Determine the [X, Y] coordinate at the center of the cell enclosing the given text.  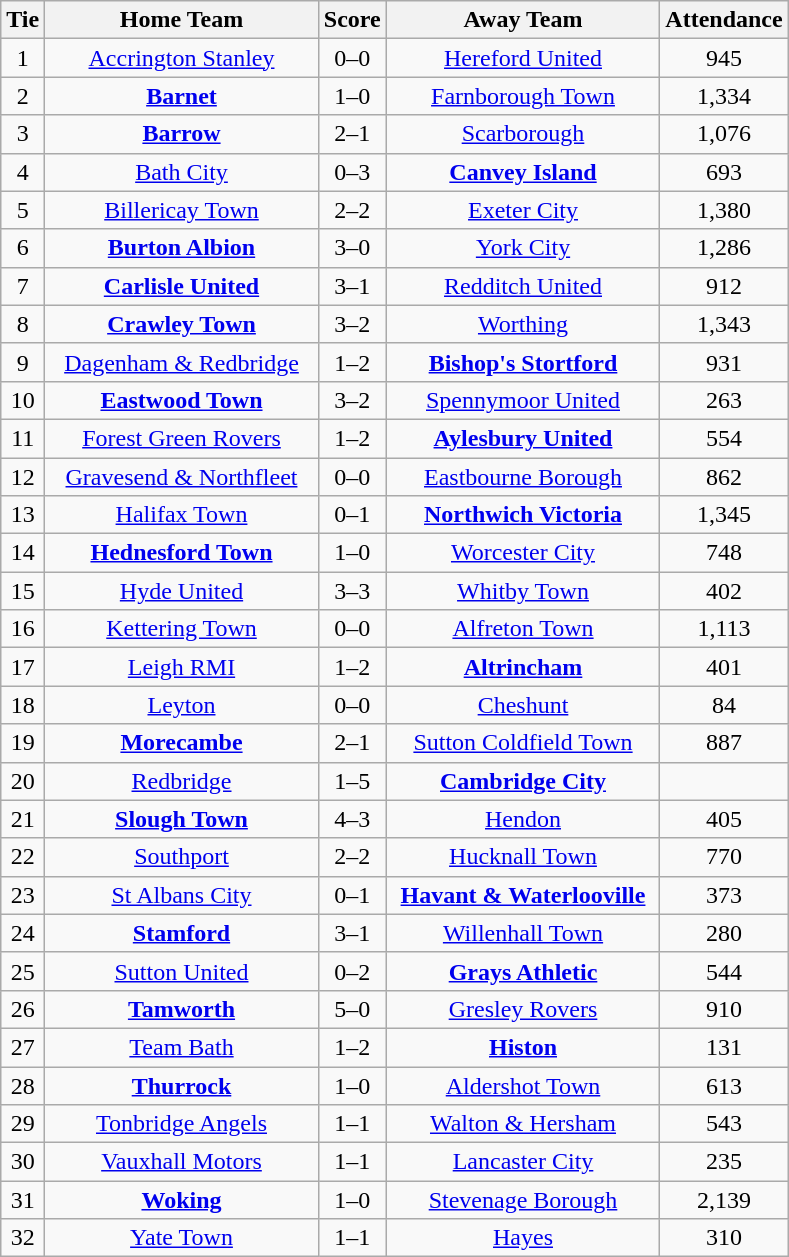
Walton & Hersham [523, 1124]
1,343 [724, 324]
Aylesbury United [523, 438]
544 [724, 971]
Burton Albion [182, 248]
Accrington Stanley [182, 58]
912 [724, 286]
402 [724, 591]
19 [23, 743]
Tie [23, 20]
1,380 [724, 210]
Redditch United [523, 286]
Whitby Town [523, 591]
Scarborough [523, 134]
Altrincham [523, 667]
18 [23, 705]
16 [23, 629]
Yate Town [182, 1238]
25 [23, 971]
4 [23, 172]
1,334 [724, 96]
Barrow [182, 134]
23 [23, 895]
Redbridge [182, 781]
Gresley Rovers [523, 1009]
0–2 [352, 971]
Canvey Island [523, 172]
0–3 [352, 172]
3–0 [352, 248]
3–3 [352, 591]
5–0 [352, 1009]
Bishop's Stortford [523, 362]
Sutton Coldfield Town [523, 743]
Farnborough Town [523, 96]
Alfreton Town [523, 629]
13 [23, 515]
Bath City [182, 172]
Leyton [182, 705]
11 [23, 438]
St Albans City [182, 895]
32 [23, 1238]
Grays Athletic [523, 971]
17 [23, 667]
748 [724, 553]
554 [724, 438]
York City [523, 248]
Hucknall Town [523, 857]
862 [724, 477]
Exeter City [523, 210]
Eastbourne Borough [523, 477]
613 [724, 1085]
Cambridge City [523, 781]
Carlisle United [182, 286]
310 [724, 1238]
1,345 [724, 515]
Forest Green Rovers [182, 438]
Vauxhall Motors [182, 1162]
1 [23, 58]
Tonbridge Angels [182, 1124]
401 [724, 667]
2,139 [724, 1200]
29 [23, 1124]
Hendon [523, 819]
Halifax Town [182, 515]
28 [23, 1085]
Stamford [182, 933]
Southport [182, 857]
Crawley Town [182, 324]
27 [23, 1047]
Score [352, 20]
Gravesend & Northfleet [182, 477]
31 [23, 1200]
Willenhall Town [523, 933]
20 [23, 781]
Attendance [724, 20]
Hyde United [182, 591]
Tamworth [182, 1009]
Sutton United [182, 971]
Thurrock [182, 1085]
6 [23, 248]
Hayes [523, 1238]
373 [724, 895]
Hednesford Town [182, 553]
4–3 [352, 819]
693 [724, 172]
945 [724, 58]
1–5 [352, 781]
Worcester City [523, 553]
405 [724, 819]
7 [23, 286]
12 [23, 477]
Worthing [523, 324]
Cheshunt [523, 705]
1,286 [724, 248]
Hereford United [523, 58]
10 [23, 400]
931 [724, 362]
Histon [523, 1047]
Barnet [182, 96]
3 [23, 134]
14 [23, 553]
24 [23, 933]
21 [23, 819]
30 [23, 1162]
543 [724, 1124]
Stevenage Borough [523, 1200]
1,076 [724, 134]
Havant & Waterlooville [523, 895]
Morecambe [182, 743]
84 [724, 705]
1,113 [724, 629]
Leigh RMI [182, 667]
Lancaster City [523, 1162]
22 [23, 857]
910 [724, 1009]
Eastwood Town [182, 400]
26 [23, 1009]
9 [23, 362]
Kettering Town [182, 629]
Northwich Victoria [523, 515]
Billericay Town [182, 210]
131 [724, 1047]
235 [724, 1162]
887 [724, 743]
2 [23, 96]
Slough Town [182, 819]
280 [724, 933]
Spennymoor United [523, 400]
Home Team [182, 20]
Aldershot Town [523, 1085]
770 [724, 857]
5 [23, 210]
Team Bath [182, 1047]
Woking [182, 1200]
8 [23, 324]
Away Team [523, 20]
263 [724, 400]
Dagenham & Redbridge [182, 362]
15 [23, 591]
